Search for the cell housing the specified text and yield its [X, Y] center coordinate. 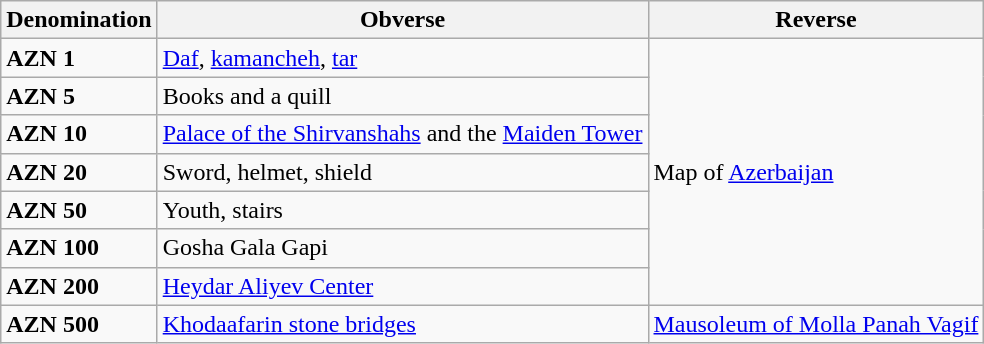
AZN 5 [79, 96]
Youth, stairs [402, 210]
Map of Azerbaijan [816, 172]
AZN 1 [79, 58]
Heydar Aliyev Center [402, 286]
AZN 500 [79, 324]
AZN 20 [79, 172]
AZN 50 [79, 210]
AZN 200 [79, 286]
Mausoleum of Molla Panah Vagif [816, 324]
Gosha Gala Gapi [402, 248]
Palace of the Shirvanshahs and the Maiden Tower [402, 134]
AZN 100 [79, 248]
Daf, kamancheh, tar [402, 58]
AZN 10 [79, 134]
Books and a quill [402, 96]
Denomination [79, 20]
Obverse [402, 20]
Sword, helmet, shield [402, 172]
Khodaafarin stone bridges [402, 324]
Reverse [816, 20]
